Find where the given text appears and provide that cell's center as [X, Y] coordinate. 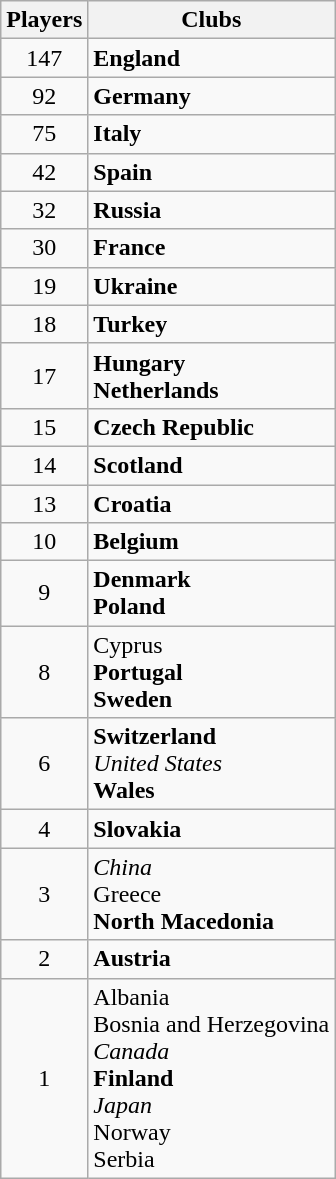
42 [44, 172]
Czech Republic [212, 427]
2 [44, 959]
9 [44, 594]
75 [44, 134]
Cyprus Portugal Sweden [212, 672]
Hungary Netherlands [212, 376]
17 [44, 376]
France [212, 248]
China Greece North Macedonia [212, 894]
Spain [212, 172]
1 [44, 1078]
10 [44, 542]
147 [44, 58]
Turkey [212, 324]
Belgium [212, 542]
Austria [212, 959]
15 [44, 427]
19 [44, 286]
Italy [212, 134]
18 [44, 324]
Clubs [212, 20]
Germany [212, 96]
Croatia [212, 503]
3 [44, 894]
Slovakia [212, 829]
14 [44, 465]
6 [44, 764]
92 [44, 96]
Switzerland United States Wales [212, 764]
8 [44, 672]
Ukraine [212, 286]
30 [44, 248]
England [212, 58]
Denmark Poland [212, 594]
Albania Bosnia and Herzegovina Canada Finland Japan Norway Serbia [212, 1078]
Scotland [212, 465]
4 [44, 829]
13 [44, 503]
32 [44, 210]
Russia [212, 210]
Players [44, 20]
